Locate the cell with the specified text and output its [x, y] center coordinate. 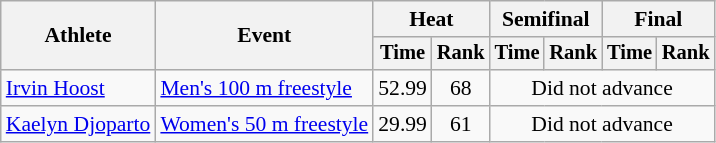
68 [461, 88]
Kaelyn Djoparto [78, 124]
61 [461, 124]
Athlete [78, 36]
Final [658, 19]
Heat [431, 19]
29.99 [402, 124]
52.99 [402, 88]
Semifinal [546, 19]
Event [264, 36]
Irvin Hoost [78, 88]
Men's 100 m freestyle [264, 88]
Women's 50 m freestyle [264, 124]
